Provide the (x, y) coordinate of the cell's center where the given text is located.  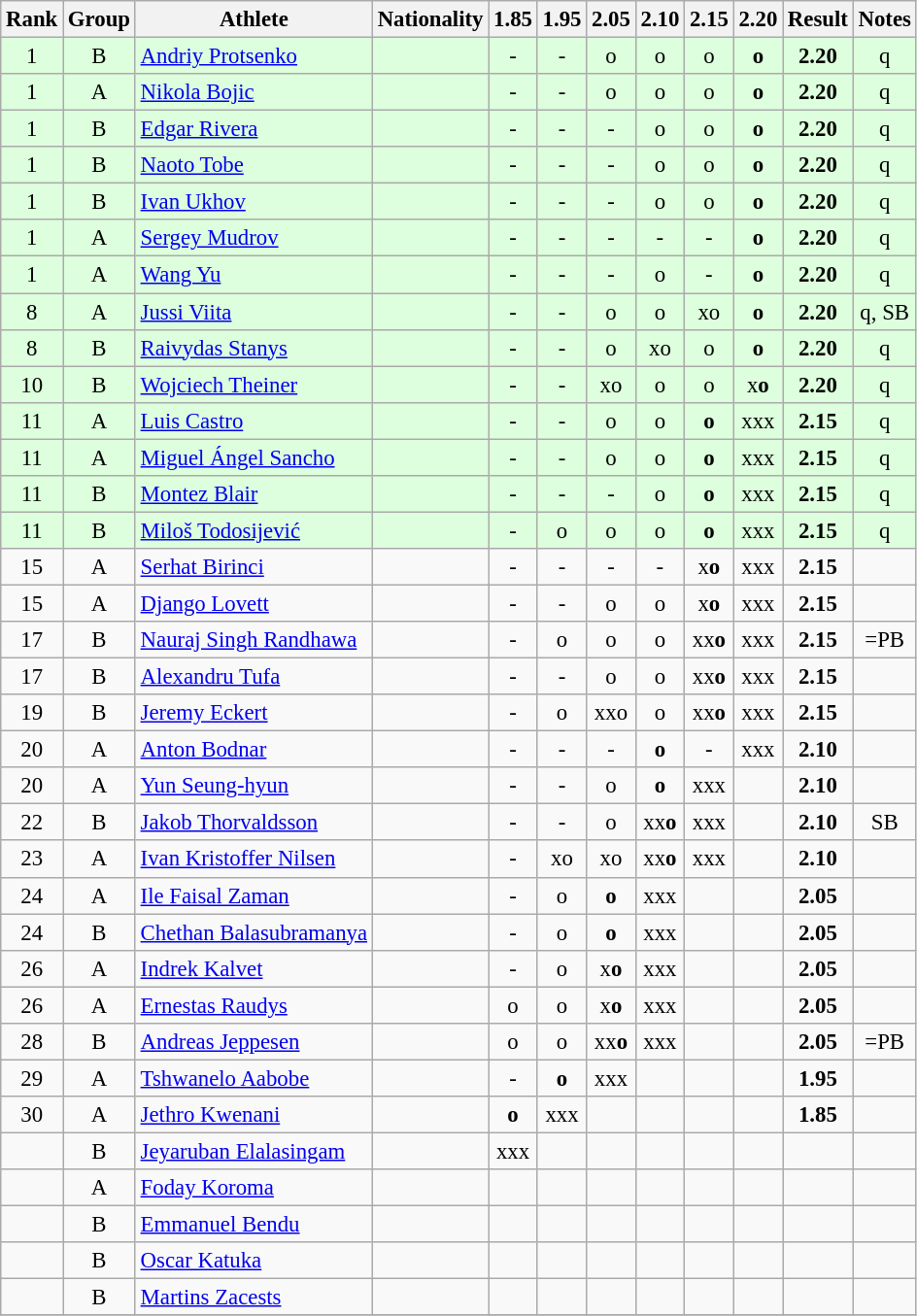
Serhat Birinci (254, 567)
Edgar Rivera (254, 129)
Anton Bodnar (254, 750)
Chethan Balasubramanya (254, 932)
Nauraj Singh Randhawa (254, 640)
Jussi Viita (254, 312)
Indrek Kalvet (254, 968)
Tshwanelo Aabobe (254, 1078)
Ivan Kristoffer Nilsen (254, 860)
Django Lovett (254, 603)
Yun Seung-hyun (254, 786)
28 (32, 1042)
Ivan Ukhov (254, 202)
Andriy Protsenko (254, 56)
SB (884, 823)
Montez Blair (254, 494)
Sergey Mudrov (254, 238)
Ile Faisal Zaman (254, 895)
Miloš Todosijević (254, 530)
Jeremy Eckert (254, 713)
Alexandru Tufa (254, 677)
29 (32, 1078)
Notes (884, 19)
Wang Yu (254, 275)
q, SB (884, 312)
30 (32, 1115)
23 (32, 860)
10 (32, 385)
Naoto Tobe (254, 165)
Andreas Jeppesen (254, 1042)
Wojciech Theiner (254, 385)
22 (32, 823)
Rank (32, 19)
Athlete (254, 19)
Foday Koroma (254, 1188)
Jethro Kwenani (254, 1115)
Result (818, 19)
Nationality (429, 19)
Group (99, 19)
Jakob Thorvaldsson (254, 823)
Oscar Katuka (254, 1261)
Miguel Ángel Sancho (254, 457)
Luis Castro (254, 421)
Jeyaruban Elalasingam (254, 1151)
Ernestas Raudys (254, 1005)
19 (32, 713)
Raivydas Stanys (254, 348)
Emmanuel Bendu (254, 1225)
Martins Zacests (254, 1298)
Nikola Bojic (254, 92)
